Capture the cell that displays the provided text and extract its (x, y) central coordinate. 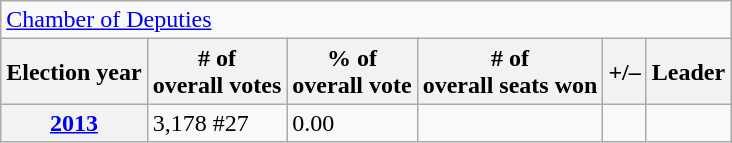
+/– (624, 72)
2013 (74, 123)
Leader (688, 72)
Chamber of Deputies (366, 20)
0.00 (352, 123)
# ofoverall seats won (510, 72)
% ofoverall vote (352, 72)
Election year (74, 72)
3,178 #27 (217, 123)
# ofoverall votes (217, 72)
